Locate the cell with the specified text and output its [x, y] center coordinate. 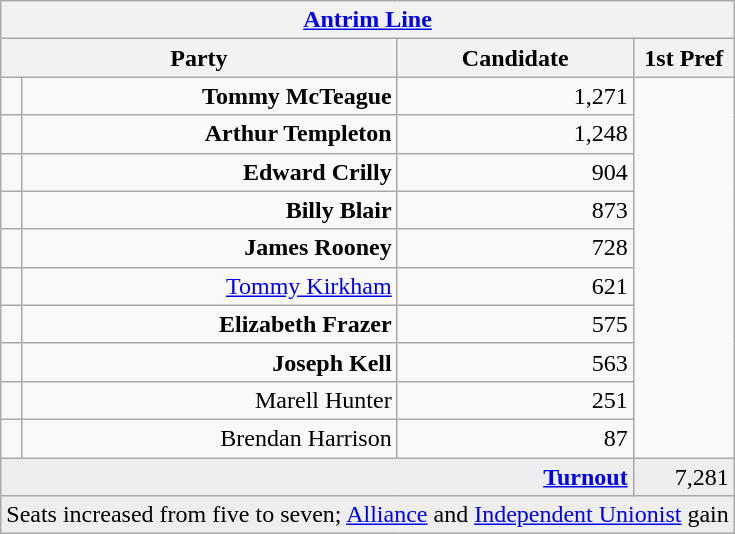
James Rooney [209, 248]
563 [515, 362]
87 [515, 438]
1,248 [515, 134]
Party [199, 58]
7,281 [684, 477]
Candidate [515, 58]
Seats increased from five to seven; Alliance and Independent Unionist gain [368, 515]
Turnout [317, 477]
Joseph Kell [209, 362]
Brendan Harrison [209, 438]
873 [515, 210]
Antrim Line [368, 20]
Billy Blair [209, 210]
Tommy McTeague [209, 96]
Tommy Kirkham [209, 286]
251 [515, 400]
728 [515, 248]
904 [515, 172]
1,271 [515, 96]
1st Pref [684, 58]
Marell Hunter [209, 400]
Edward Crilly [209, 172]
575 [515, 324]
Arthur Templeton [209, 134]
621 [515, 286]
Elizabeth Frazer [209, 324]
